Output the (X, Y) coordinate of the center of the cell containing the given text.  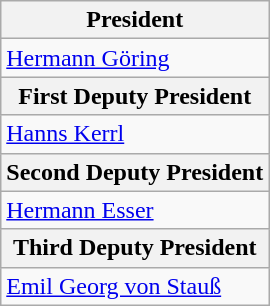
First Deputy President (135, 96)
Emil Georg von Stauß (135, 286)
Hermann Göring (135, 58)
Hanns Kerrl (135, 134)
Second Deputy President (135, 172)
President (135, 20)
Third Deputy President (135, 248)
Hermann Esser (135, 210)
